Output the [X, Y] coordinate of the center of the cell containing the given text.  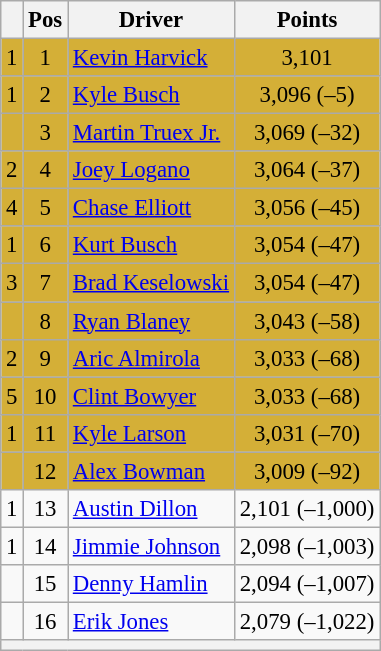
Points [306, 20]
Driver [152, 20]
16 [46, 621]
Kyle Larson [152, 433]
Aric Almirola [152, 358]
6 [46, 245]
Pos [46, 20]
13 [46, 509]
3,043 (–58) [306, 321]
11 [46, 433]
Denny Hamlin [152, 584]
8 [46, 321]
Kurt Busch [152, 245]
Alex Bowman [152, 471]
9 [46, 358]
Erik Jones [152, 621]
7 [46, 283]
2,079 (–1,022) [306, 621]
Kyle Busch [152, 95]
3,056 (–45) [306, 208]
10 [46, 396]
Jimmie Johnson [152, 546]
15 [46, 584]
Ryan Blaney [152, 321]
3,009 (–92) [306, 471]
Kevin Harvick [152, 58]
Chase Elliott [152, 208]
Brad Keselowski [152, 283]
2,101 (–1,000) [306, 509]
3,069 (–32) [306, 133]
Joey Logano [152, 170]
3,064 (–37) [306, 170]
2,098 (–1,003) [306, 546]
Austin Dillon [152, 509]
Clint Bowyer [152, 396]
12 [46, 471]
Martin Truex Jr. [152, 133]
3,031 (–70) [306, 433]
3,101 [306, 58]
3,096 (–5) [306, 95]
2,094 (–1,007) [306, 584]
14 [46, 546]
